Identify which cell holds the provided text, then report its (x, y) central coordinate. 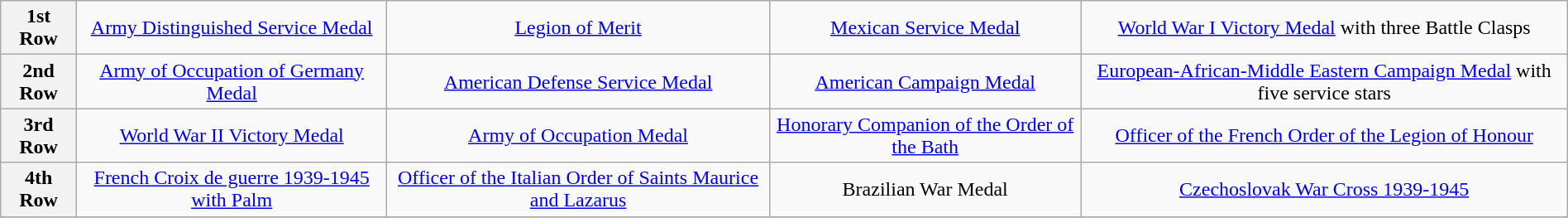
Brazilian War Medal (925, 189)
Legion of Merit (578, 28)
European-African-Middle Eastern Campaign Medal with five service stars (1324, 81)
2nd Row (39, 81)
Army of Occupation of Germany Medal (232, 81)
3rd Row (39, 136)
World War I Victory Medal with three Battle Clasps (1324, 28)
French Croix de guerre 1939-1945 with Palm (232, 189)
Mexican Service Medal (925, 28)
4th Row (39, 189)
World War II Victory Medal (232, 136)
American Defense Service Medal (578, 81)
Officer of the French Order of the Legion of Honour (1324, 136)
Honorary Companion of the Order of the Bath (925, 136)
Officer of the Italian Order of Saints Maurice and Lazarus (578, 189)
American Campaign Medal (925, 81)
Czechoslovak War Cross 1939-1945 (1324, 189)
Army of Occupation Medal (578, 136)
1st Row (39, 28)
Army Distinguished Service Medal (232, 28)
